Output the (x, y) coordinate of the center of the cell containing the given text.  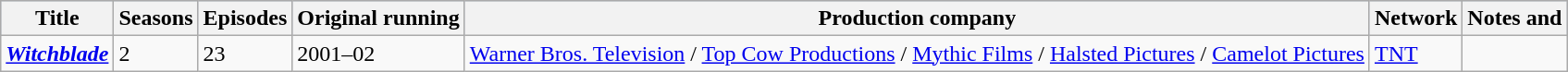
Episodes (245, 18)
Network (1415, 18)
Witchblade (57, 54)
23 (245, 54)
TNT (1415, 54)
Notes and (1515, 18)
Production company (917, 18)
Seasons (155, 18)
2 (155, 54)
Original running (378, 18)
Title (57, 18)
2001–02 (378, 54)
Warner Bros. Television / Top Cow Productions / Mythic Films / Halsted Pictures / Camelot Pictures (917, 54)
